Output the [X, Y] coordinate of the center of the cell containing the given text.  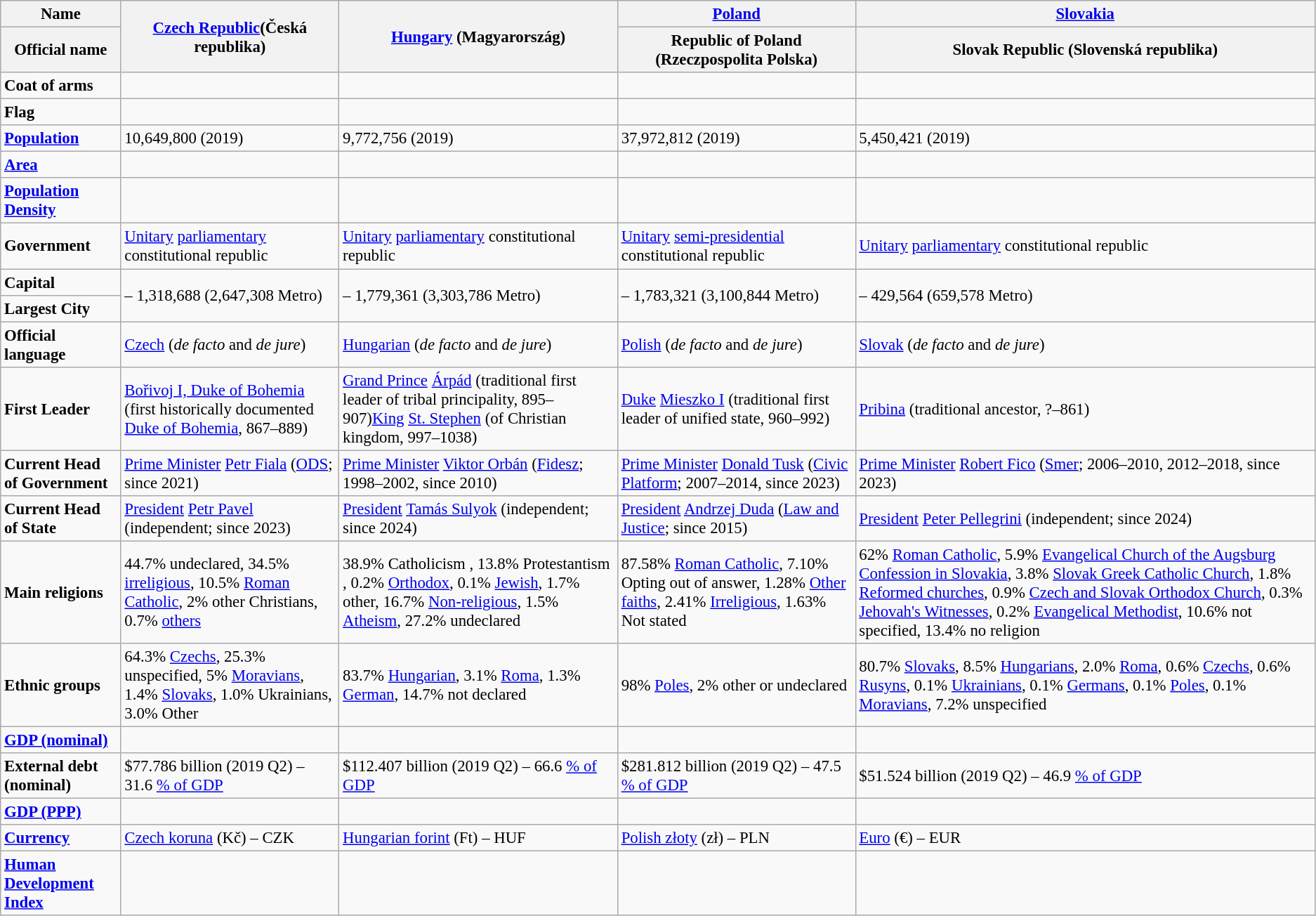
– 1,318,688 (2,647,308 Metro) [230, 295]
Largest City [60, 308]
Euro (€) – EUR [1085, 838]
Czech Republic(Česká republika) [230, 37]
Official name [60, 51]
$77.786 billion (2019 Q2) – 31.6 % of GDP [230, 776]
President Andrzej Duda (Law and Justice; since 2015) [736, 518]
$281.812 billion (2019 Q2) – 47.5 % of GDP [736, 776]
President Tamás Sulyok (independent; since 2024) [479, 518]
President Petr Pavel (independent; since 2023) [230, 518]
Name [60, 14]
98% Poles, 2% other or undeclared [736, 686]
President Peter Pellegrini (independent; since 2024) [1085, 518]
Prime Minister Petr Fiala (ODS; since 2021) [230, 473]
$112.407 billion (2019 Q2) – 66.6 % of GDP [479, 776]
83.7% Hungarian, 3.1% Roma, 1.3% German, 14.7% not declared [479, 686]
– 429,564 (659,578 Metro) [1085, 295]
44.7% undeclared, 34.5% irreligious, 10.5% Roman Catholic, 2% other Christians, 0.7% others [230, 592]
Current Head of Government [60, 473]
Czech koruna (Kč) – CZK [230, 838]
Currency [60, 838]
Official language [60, 344]
Main religions [60, 592]
Bořivoj I, Duke of Bohemia (first historically documented Duke of Bohemia, 867–889) [230, 409]
Duke Mieszko I (traditional first leader of unified state, 960–992) [736, 409]
Hungary (Magyarország) [479, 37]
Prime Minister Viktor Orbán (Fidesz; 1998–2002, since 2010) [479, 473]
Human Development Index [60, 884]
80.7% Slovaks, 8.5% Hungarians, 2.0% Roma, 0.6% Czechs, 0.6% Rusyns, 0.1% Ukrainians, 0.1% Germans, 0.1% Poles, 0.1% Moravians, 7.2% unspecified [1085, 686]
Flag [60, 112]
GDP (PPP) [60, 812]
First Leader [60, 409]
Slovak Republic (Slovenská republika) [1085, 51]
87.58% Roman Catholic, 7.10% Opting out of answer, 1.28% Other faiths, 2.41% Irreligious, 1.63% Not stated [736, 592]
64.3% Czechs, 25.3% unspecified, 5% Moravians, 1.4% Slovaks, 1.0% Ukrainians, 3.0% Other [230, 686]
Hungarian (de facto and de jure) [479, 344]
Ethnic groups [60, 686]
– 1,779,361 (3,303,786 Metro) [479, 295]
Population Density [60, 201]
GDP (nominal) [60, 740]
Prime Minister Robert Fico (Smer; 2006–2010, 2012–2018, since 2023) [1085, 473]
Prime Minister Donald Tusk (Civic Platform; 2007–2014, since 2023) [736, 473]
9,772,756 (2019) [479, 138]
Slovak (de facto and de jure) [1085, 344]
38.9% Catholicism , 13.8% Protestantism , 0.2% Orthodox, 0.1% Jewish, 1.7% other, 16.7% Non-religious, 1.5% Atheism, 27.2% undeclared [479, 592]
Grand Prince Árpád (traditional first leader of tribal principality, 895–907)King St. Stephen (of Christian kingdom, 997–1038) [479, 409]
Poland [736, 14]
10,649,800 (2019) [230, 138]
Area [60, 165]
Current Head of State [60, 518]
Polish złoty (zł) – PLN [736, 838]
5,450,421 (2019) [1085, 138]
Unitary semi-presidential constitutional republic [736, 246]
Polish (de facto and de jure) [736, 344]
External debt (nominal) [60, 776]
Republic of Poland (Rzeczpospolita Polska) [736, 51]
Population [60, 138]
Pribina (traditional ancestor, ?–861) [1085, 409]
Coat of arms [60, 86]
– 1,783,321 (3,100,844 Metro) [736, 295]
$51.524 billion (2019 Q2) – 46.9 % of GDP [1085, 776]
Czech (de facto and de jure) [230, 344]
Hungarian forint (Ft) – HUF [479, 838]
Slovakia [1085, 14]
37,972,812 (2019) [736, 138]
Government [60, 246]
Capital [60, 282]
